Determine the [X, Y] coordinate at the center of the cell enclosing the given text.  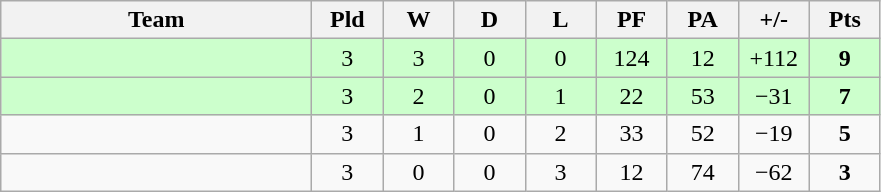
Pld [348, 20]
Team [156, 20]
−19 [774, 134]
D [490, 20]
74 [702, 172]
+/- [774, 20]
52 [702, 134]
−31 [774, 96]
PF [632, 20]
124 [632, 58]
−62 [774, 172]
33 [632, 134]
22 [632, 96]
L [560, 20]
5 [844, 134]
W [418, 20]
+112 [774, 58]
Pts [844, 20]
7 [844, 96]
PA [702, 20]
9 [844, 58]
53 [702, 96]
